Output the [x, y] coordinate of the center of the cell containing the given text.  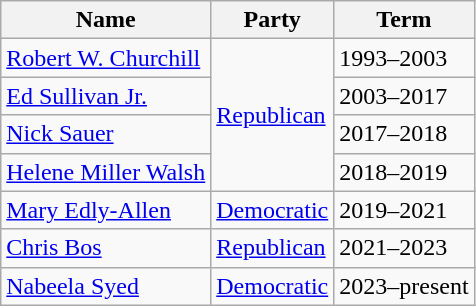
Robert W. Churchill [106, 58]
Nabeela Syed [106, 286]
Name [106, 20]
2021–2023 [404, 248]
Party [272, 20]
1993–2003 [404, 58]
2003–2017 [404, 96]
Chris Bos [106, 248]
Mary Edly-Allen [106, 210]
2017–2018 [404, 134]
2018–2019 [404, 172]
2023–present [404, 286]
Term [404, 20]
Ed Sullivan Jr. [106, 96]
Helene Miller Walsh [106, 172]
Nick Sauer [106, 134]
2019–2021 [404, 210]
